Find where the given text appears and provide that cell's center as (X, Y) coordinate. 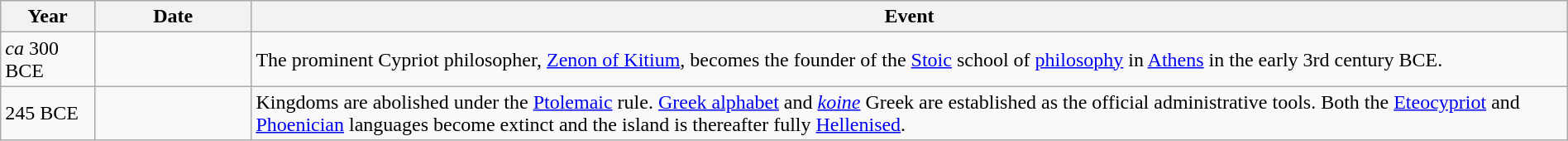
ca 300 BCE (48, 60)
Date (172, 17)
The prominent Cypriot philosopher, Zenon of Kitium, becomes the founder of the Stoic school of philosophy in Athens in the early 3rd century BCE. (910, 60)
245 BCE (48, 113)
Year (48, 17)
Event (910, 17)
